For the text-containing cell, return its midpoint in (x, y) coordinate format. 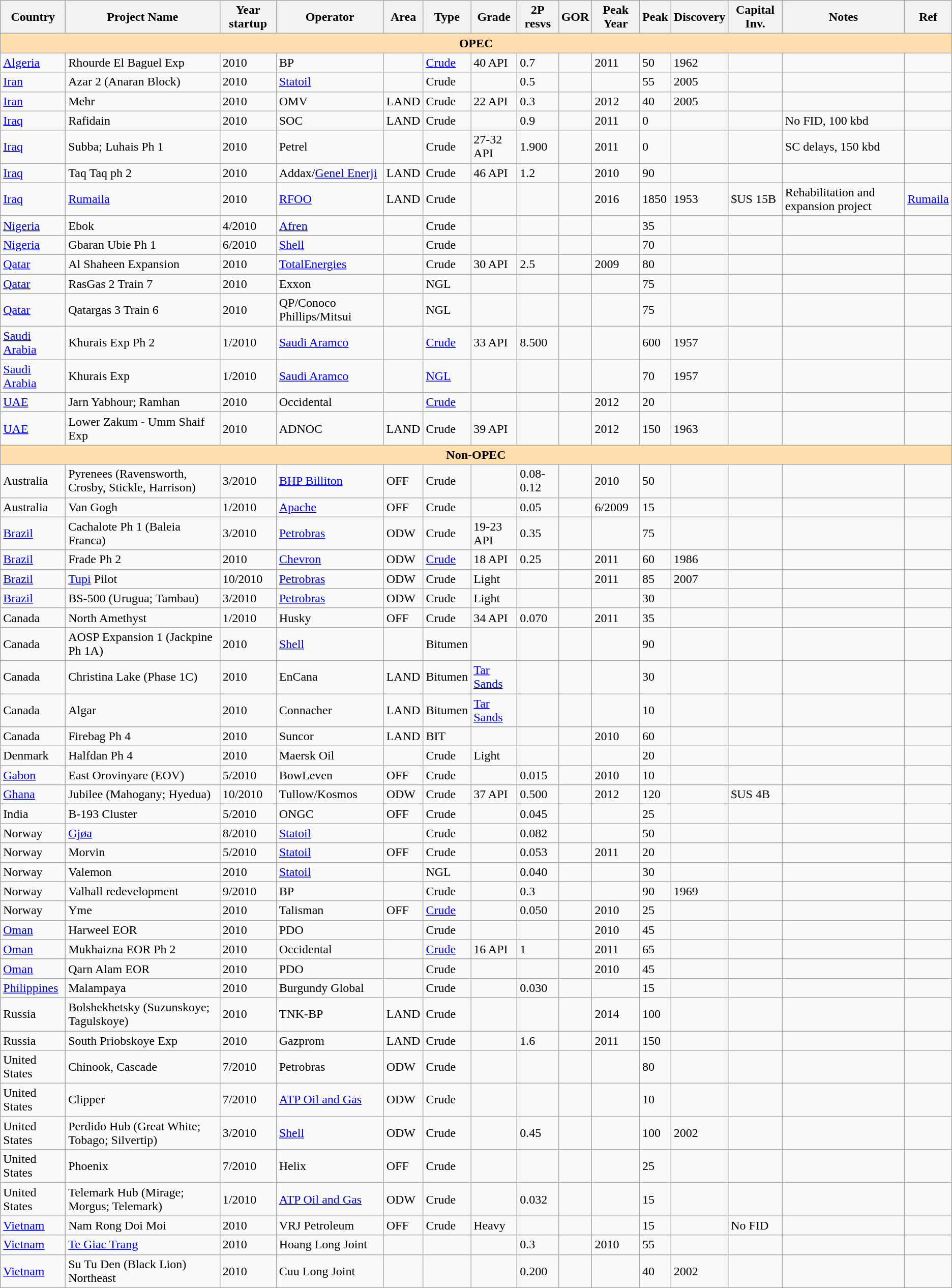
27-32 API (494, 147)
1.6 (538, 1040)
0.9 (538, 121)
$US 4B (756, 795)
Peak (656, 17)
Exxon (330, 283)
Gbaran Ubie Ph 1 (142, 245)
30 API (494, 264)
Cachalote Ph 1 (Baleia Franca) (142, 533)
Frade Ph 2 (142, 560)
Jubilee (Mahogany; Hyedua) (142, 795)
2014 (616, 1014)
Country (33, 17)
1953 (699, 199)
6/2009 (616, 507)
0.040 (538, 872)
BIT (447, 737)
Nam Rong Doi Moi (142, 1225)
Gabon (33, 775)
Type (447, 17)
Jarn Yabhour; Ramhan (142, 402)
0.45 (538, 1133)
0.070 (538, 618)
Chinook, Cascade (142, 1067)
Area (403, 17)
Notes (843, 17)
Phoenix (142, 1166)
RasGas 2 Train 7 (142, 283)
1.2 (538, 173)
6/2010 (248, 245)
Denmark (33, 756)
Cuu Long Joint (330, 1271)
No FID (756, 1225)
Qarn Alam EOR (142, 969)
B-193 Cluster (142, 814)
Ghana (33, 795)
ADNOC (330, 428)
85 (656, 579)
0.050 (538, 911)
Afren (330, 225)
TNK-BP (330, 1014)
Maersk Oil (330, 756)
1.900 (538, 147)
SC delays, 150 kbd (843, 147)
Grade (494, 17)
Malampaya (142, 988)
East Orovinyare (EOV) (142, 775)
Morvin (142, 853)
VRJ Petroleum (330, 1225)
Su Tu Den (Black Lion) Northeast (142, 1271)
ONGC (330, 814)
GOR (575, 17)
0.05 (538, 507)
$US 15B (756, 199)
1986 (699, 560)
0.032 (538, 1199)
Husky (330, 618)
Gjøa (142, 833)
Khurais Exp Ph 2 (142, 343)
Pyrenees (Ravensworth, Crosby, Stickle, Harrison) (142, 481)
Suncor (330, 737)
Peak Year (616, 17)
Ebok (142, 225)
120 (656, 795)
Lower Zakum - Umm Shaif Exp (142, 428)
1 (538, 949)
0.053 (538, 853)
Al Shaheen Expansion (142, 264)
Algeria (33, 63)
Capital Inv. (756, 17)
0.7 (538, 63)
1963 (699, 428)
Operator (330, 17)
19-23 API (494, 533)
0.200 (538, 1271)
Christina Lake (Phase 1C) (142, 677)
Connacher (330, 710)
Rafidain (142, 121)
39 API (494, 428)
RFOO (330, 199)
Non-OPEC (476, 455)
Perdido Hub (Great White; Tobago; Silvertip) (142, 1133)
Algar (142, 710)
0.030 (538, 988)
18 API (494, 560)
Firebag Ph 4 (142, 737)
37 API (494, 795)
Apache (330, 507)
Philippines (33, 988)
No FID, 100 kbd (843, 121)
Qatargas 3 Train 6 (142, 310)
Burgundy Global (330, 988)
BowLeven (330, 775)
Rhourde El Baguel Exp (142, 63)
Project Name (142, 17)
Subba; Luhais Ph 1 (142, 147)
Bolshekhetsky (Suzunskoye; Tagulskoye) (142, 1014)
Valhall redevelopment (142, 891)
North Amethyst (142, 618)
2016 (616, 199)
2007 (699, 579)
Taq Taq ph 2 (142, 173)
Khurais Exp (142, 376)
65 (656, 949)
Addax/Genel Enerji (330, 173)
OMV (330, 101)
Mehr (142, 101)
2P resvs (538, 17)
Heavy (494, 1225)
Petrel (330, 147)
Helix (330, 1166)
India (33, 814)
8.500 (538, 343)
Discovery (699, 17)
Azar 2 (Anaran Block) (142, 82)
Van Gogh (142, 507)
0.015 (538, 775)
46 API (494, 173)
0.500 (538, 795)
1969 (699, 891)
Chevron (330, 560)
0.25 (538, 560)
Rehabilitation and expansion project (843, 199)
Halfdan Ph 4 (142, 756)
EnCana (330, 677)
TotalEnergies (330, 264)
40 API (494, 63)
0.5 (538, 82)
22 API (494, 101)
Te Giac Trang (142, 1245)
Mukhaizna EOR Ph 2 (142, 949)
0.082 (538, 833)
0.35 (538, 533)
34 API (494, 618)
Harweel EOR (142, 930)
BHP Billiton (330, 481)
4/2010 (248, 225)
Hoang Long Joint (330, 1245)
Year startup (248, 17)
16 API (494, 949)
QP/Conoco Phillips/Mitsui (330, 310)
2.5 (538, 264)
OPEC (476, 43)
Clipper (142, 1100)
Valemon (142, 872)
AOSP Expansion 1 (Jackpine Ph 1A) (142, 644)
Gazprom (330, 1040)
0.08-0.12 (538, 481)
BS-500 (Urugua; Tambau) (142, 598)
Tullow/Kosmos (330, 795)
1962 (699, 63)
2009 (616, 264)
1850 (656, 199)
8/2010 (248, 833)
0.045 (538, 814)
Talisman (330, 911)
Telemark Hub (Mirage; Morgus; Telemark) (142, 1199)
Tupi Pilot (142, 579)
SOC (330, 121)
600 (656, 343)
Yme (142, 911)
South Priobskoye Exp (142, 1040)
Ref (928, 17)
9/2010 (248, 891)
33 API (494, 343)
